For the text-containing cell, return its midpoint in (x, y) coordinate format. 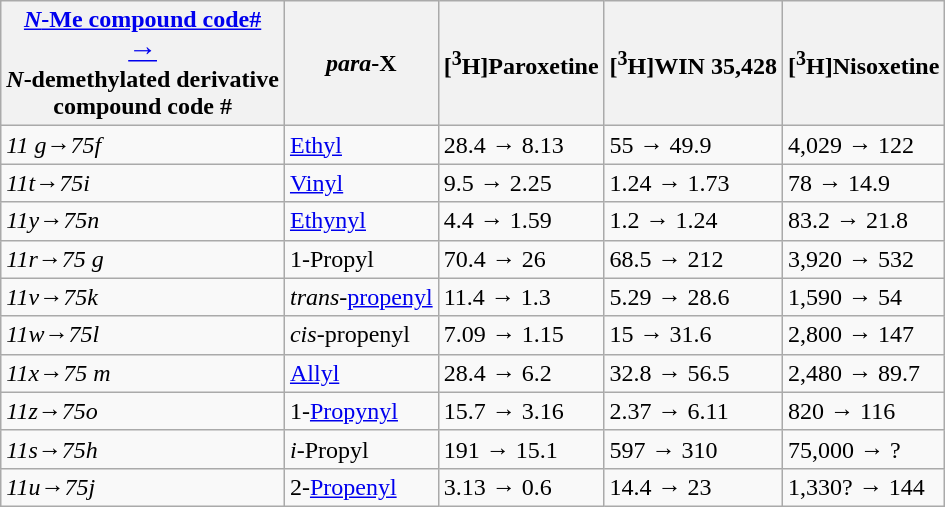
[3H]Nisoxetine (863, 64)
11u→75j (143, 487)
2,800 → 147 (863, 335)
Allyl (361, 373)
3.13 → 0.6 (521, 487)
2,480 → 89.7 (863, 373)
1.24 → 1.73 (693, 183)
28.4 → 6.2 (521, 373)
Vinyl (361, 183)
11x→75 m (143, 373)
[3H]Paroxetine (521, 64)
Ethyl (361, 145)
83.2 → 21.8 (863, 221)
1,590 → 54 (863, 297)
820 → 116 (863, 411)
32.8 → 56.5 (693, 373)
11z→75o (143, 411)
1.2 → 1.24 (693, 221)
70.4 → 26 (521, 259)
5.29 → 28.6 (693, 297)
4.4 → 1.59 (521, 221)
11v→75k (143, 297)
2.37 → 6.11 (693, 411)
Ethynyl (361, 221)
3,920 → 532 (863, 259)
14.4 → 23 (693, 487)
4,029 → 122 (863, 145)
para-X (361, 64)
191 → 15.1 (521, 449)
1,330? → 144 (863, 487)
11y→75n (143, 221)
11s→75h (143, 449)
15.7 → 3.16 (521, 411)
9.5 → 2.25 (521, 183)
11r→75 g (143, 259)
[3H]WIN 35,428 (693, 64)
i-Propyl (361, 449)
cis-propenyl (361, 335)
55 → 49.9 (693, 145)
68.5 → 212 (693, 259)
7.09 → 1.15 (521, 335)
2-Propenyl (361, 487)
597 → 310 (693, 449)
1-Propynyl (361, 411)
11t→75i (143, 183)
78 → 14.9 (863, 183)
N-Me compound code#→N-demethylated derivativecompound code # (143, 64)
trans-propenyl (361, 297)
15 → 31.6 (693, 335)
11w→75l (143, 335)
11 g→75f (143, 145)
28.4 → 8.13 (521, 145)
1-Propyl (361, 259)
75,000 → ? (863, 449)
11.4 → 1.3 (521, 297)
